From the cell containing the given text, extract its center point as [X, Y] coordinate. 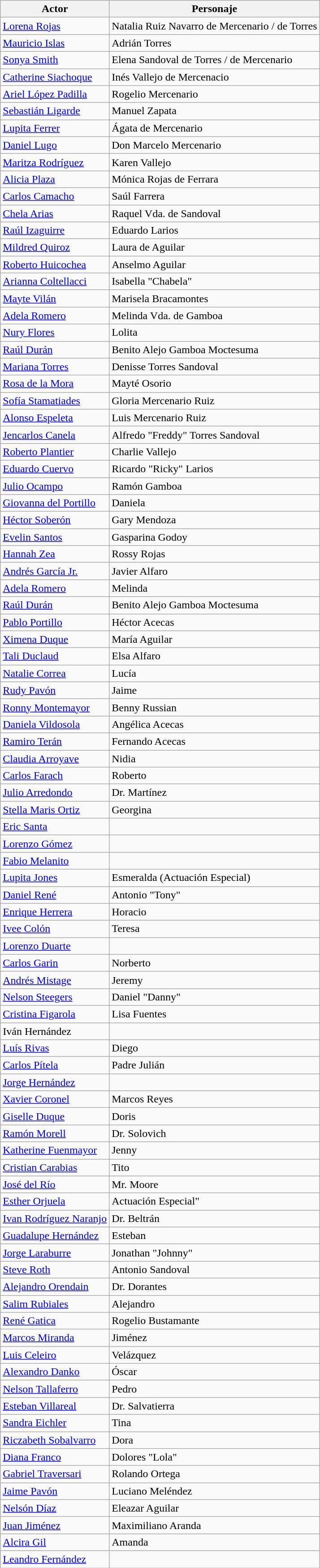
Antonio Sandoval [214, 1269]
Saúl Farrera [214, 196]
Dolores "Lola" [214, 1457]
Lorena Rojas [55, 26]
Alejandro [214, 1304]
Raquel Vda. de Sandoval [214, 214]
Ivee Colón [55, 929]
Evelin Santos [55, 537]
Lupita Ferrer [55, 128]
Alonso Espeleta [55, 418]
Karen Vallejo [214, 162]
Jencarlos Canela [55, 435]
Alicia Plaza [55, 179]
Elsa Alfaro [214, 656]
Luis Celeiro [55, 1355]
Nury Flores [55, 333]
Teresa [214, 929]
Esther Orjuela [55, 1201]
Lisa Fuentes [214, 1014]
Natalia Ruiz Navarro de Mercenario / de Torres [214, 26]
Javier Alfaro [214, 571]
Anselmo Aguilar [214, 265]
Juan Jiménez [55, 1525]
Mayté Osorio [214, 384]
Nelson Steegers [55, 997]
Fernando Acecas [214, 741]
Adrián Torres [214, 43]
Lorenzo Duarte [55, 946]
Gary Mendoza [214, 520]
Jonathan "Johnny" [214, 1252]
Mónica Rojas de Ferrara [214, 179]
Diego [214, 1048]
René Gatica [55, 1321]
Maritza Rodríguez [55, 162]
Iván Hernández [55, 1031]
Claudia Arroyave [55, 759]
Mayte Vilán [55, 299]
Dr. Martínez [214, 793]
Carlos Garin [55, 963]
Mildred Quiroz [55, 248]
Eleazar Aguilar [214, 1508]
Esteban Villareal [55, 1406]
Amanda [214, 1542]
Esmeralda (Actuación Especial) [214, 878]
Lorenzo Gómez [55, 844]
Pedro [214, 1389]
Marcos Miranda [55, 1338]
Padre Julián [214, 1065]
Jaime Pavón [55, 1491]
Denisse Torres Sandoval [214, 367]
Sandra Eichler [55, 1423]
Eric Santa [55, 827]
Jenny [214, 1150]
Mauricio Islas [55, 43]
Julio Ocampo [55, 486]
Dr. Solovich [214, 1133]
Roberto Plantier [55, 452]
Daniel René [55, 895]
Catherine Siachoque [55, 77]
Tito [214, 1167]
Jaime [214, 690]
Isabella "Chabela" [214, 282]
Esteban [214, 1235]
Rossy Rojas [214, 554]
Melinda [214, 588]
José del Río [55, 1184]
Carlos Pítela [55, 1065]
Hannah Zea [55, 554]
Rogelio Mercenario [214, 94]
Óscar [214, 1372]
Mr. Moore [214, 1184]
Héctor Soberón [55, 520]
Daniela Vildosola [55, 724]
Carlos Farach [55, 776]
Lucía [214, 673]
Roberto [214, 776]
Cristina Figarola [55, 1014]
Ronny Montemayor [55, 707]
Marcos Reyes [214, 1099]
Laura de Aguilar [214, 248]
Natalie Correa [55, 673]
Benny Russian [214, 707]
Héctor Acecas [214, 622]
Julio Arredondo [55, 793]
Alcira Gil [55, 1542]
Elena Sandoval de Torres / de Mercenario [214, 60]
Rosa de la Mora [55, 384]
Xavier Coronel [55, 1099]
Chela Arias [55, 214]
Carlos Camacho [55, 196]
Dr. Beltrán [214, 1218]
Tali Duclaud [55, 656]
Guadalupe Hernández [55, 1235]
Sofía Stamatiades [55, 401]
Lolita [214, 333]
Manuel Zapata [214, 111]
Eduardo Larios [214, 231]
Inés Vallejo de Mercenacio [214, 77]
Mariana Torres [55, 367]
Sonya Smith [55, 60]
Actor [55, 9]
Ramón Gamboa [214, 486]
Gabriel Traversari [55, 1474]
Jorge Laraburre [55, 1252]
Katherine Fuenmayor [55, 1150]
Ariel López Padilla [55, 94]
Dora [214, 1440]
Doris [214, 1116]
Georgina [214, 810]
Alfredo "Freddy" Torres Sandoval [214, 435]
Norberto [214, 963]
María Aguilar [214, 639]
Personaje [214, 9]
Eduardo Cuervo [55, 469]
Luis Mercenario Ruiz [214, 418]
Luís Rivas [55, 1048]
Dr. Dorantes [214, 1286]
Jeremy [214, 980]
Gloria Mercenario Ruiz [214, 401]
Nelson Tallaferro [55, 1389]
Pablo Portillo [55, 622]
Steve Roth [55, 1269]
Rudy Pavón [55, 690]
Enrique Herrera [55, 912]
Leandro Fernández [55, 1559]
Horacio [214, 912]
Cristian Carabias [55, 1167]
Nidia [214, 759]
Ximena Duque [55, 639]
Gasparina Godoy [214, 537]
Ramón Morell [55, 1133]
Ivan Rodríguez Naranjo [55, 1218]
Giovanna del Portillo [55, 503]
Maximiliano Aranda [214, 1525]
Lupita Jones [55, 878]
Nelsón Díaz [55, 1508]
Don Marcelo Mercenario [214, 145]
Ágata de Mercenario [214, 128]
Raúl Izaguirre [55, 231]
Stella Maris Ortiz [55, 810]
Charlie Vallejo [214, 452]
Fabio Melanito [55, 861]
Arianna Coltellacci [55, 282]
Diana Franco [55, 1457]
Daniel Lugo [55, 145]
Jorge Hernández [55, 1082]
Alexandro Danko [55, 1372]
Velázquez [214, 1355]
Andrés García Jr. [55, 571]
Riczabeth Sobalvarro [55, 1440]
Actuación Especial" [214, 1201]
Rogelio Bustamante [214, 1321]
Dr. Salvatierra [214, 1406]
Jiménez [214, 1338]
Salim Rubiales [55, 1304]
Alejandro Orendain [55, 1286]
Roberto Huicochea [55, 265]
Rolando Ortega [214, 1474]
Angélica Acecas [214, 724]
Andrés Mistage [55, 980]
Antonio "Tony" [214, 895]
Luciano Meléndez [214, 1491]
Tina [214, 1423]
Daniela [214, 503]
Marisela Bracamontes [214, 299]
Sebastián Ligarde [55, 111]
Giselle Duque [55, 1116]
Melinda Vda. de Gamboa [214, 316]
Ricardo "Ricky" Larios [214, 469]
Ramiro Terán [55, 741]
Daniel "Danny" [214, 997]
